Return the (x, y) coordinate for the center point of the cell that contains the specified text.  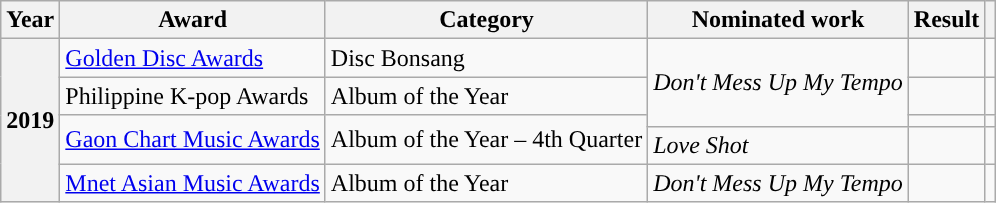
Year (30, 20)
Love Shot (778, 145)
Result (946, 20)
Philippine K-pop Awards (193, 96)
Album of the Year – 4th Quarter (486, 140)
Award (193, 20)
Mnet Asian Music Awards (193, 183)
Gaon Chart Music Awards (193, 140)
Golden Disc Awards (193, 58)
Category (486, 20)
Nominated work (778, 20)
2019 (30, 120)
Disc Bonsang (486, 58)
